Scan for the cell matching the given text and deliver its (X, Y) coordinate at center. 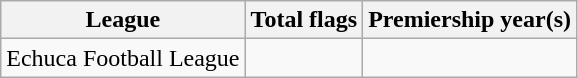
League (123, 20)
Echuca Football League (123, 58)
Total flags (304, 20)
Premiership year(s) (470, 20)
